Scan for the cell matching the given text and deliver its [x, y] coordinate at center. 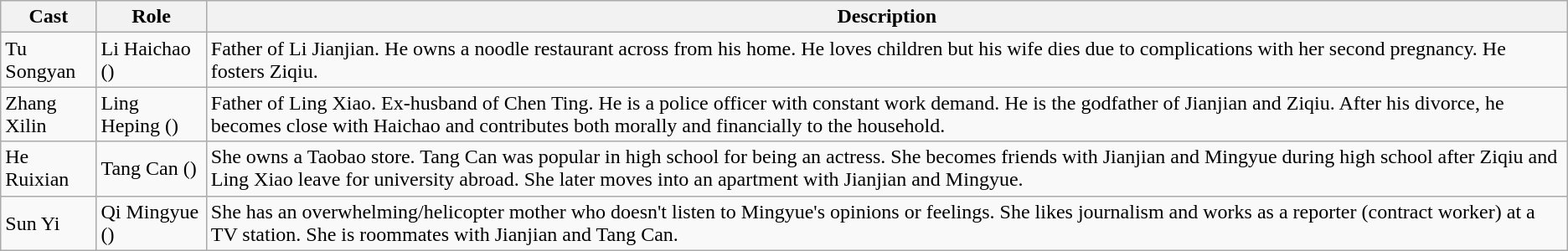
Tu Songyan [49, 60]
Qi Mingyue () [151, 223]
Li Haichao () [151, 60]
Ling Heping () [151, 114]
Description [886, 17]
Zhang Xilin [49, 114]
Cast [49, 17]
Role [151, 17]
He Ruixian [49, 169]
Tang Can () [151, 169]
Sun Yi [49, 223]
